Locate the cell with the specified text and output its (x, y) center coordinate. 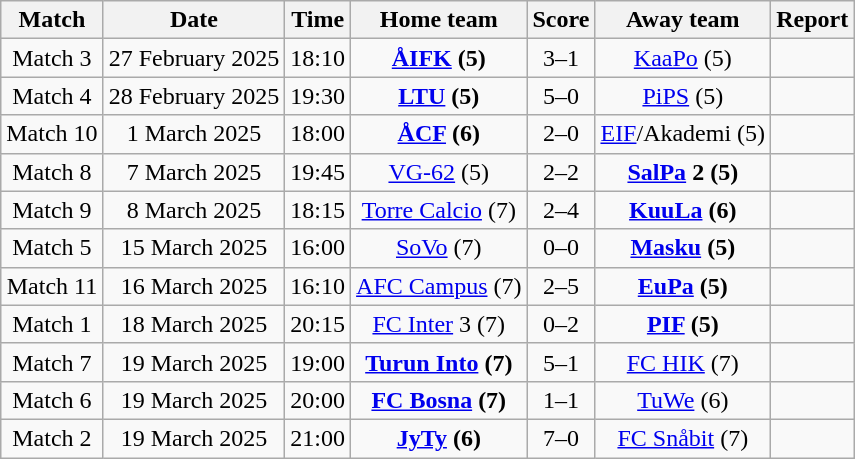
Match 5 (52, 248)
2–0 (561, 134)
Match 4 (52, 96)
SoVo (7) (439, 248)
Home team (439, 20)
PIF (5) (683, 324)
1 March 2025 (194, 134)
FC Bosna (7) (439, 400)
15 March 2025 (194, 248)
EIF/Akademi (5) (683, 134)
Masku (5) (683, 248)
Match 11 (52, 286)
20:00 (318, 400)
FC HIK (7) (683, 362)
Turun Into (7) (439, 362)
19:30 (318, 96)
5–1 (561, 362)
2–2 (561, 172)
7 March 2025 (194, 172)
ÅIFK (5) (439, 58)
Match 6 (52, 400)
FC Snåbit (7) (683, 438)
5–0 (561, 96)
EuPa (5) (683, 286)
LTU (5) (439, 96)
AFC Campus (7) (439, 286)
7–0 (561, 438)
18:00 (318, 134)
Match 9 (52, 210)
Match (52, 20)
0–2 (561, 324)
JyTy (6) (439, 438)
18:15 (318, 210)
16:10 (318, 286)
2–5 (561, 286)
2–4 (561, 210)
KaaPo (5) (683, 58)
18 March 2025 (194, 324)
PiPS (5) (683, 96)
Time (318, 20)
Date (194, 20)
16 March 2025 (194, 286)
FC Inter 3 (7) (439, 324)
Match 3 (52, 58)
21:00 (318, 438)
SalPa 2 (5) (683, 172)
8 March 2025 (194, 210)
27 February 2025 (194, 58)
16:00 (318, 248)
KuuLa (6) (683, 210)
1–1 (561, 400)
Score (561, 20)
TuWe (6) (683, 400)
Report (812, 20)
Match 10 (52, 134)
Match 8 (52, 172)
19:45 (318, 172)
0–0 (561, 248)
18:10 (318, 58)
Torre Calcio (7) (439, 210)
VG-62 (5) (439, 172)
3–1 (561, 58)
Away team (683, 20)
ÅCF (6) (439, 134)
19:00 (318, 362)
28 February 2025 (194, 96)
Match 2 (52, 438)
Match 1 (52, 324)
Match 7 (52, 362)
20:15 (318, 324)
